Return the (X, Y) coordinate for the center point of the cell that contains the specified text.  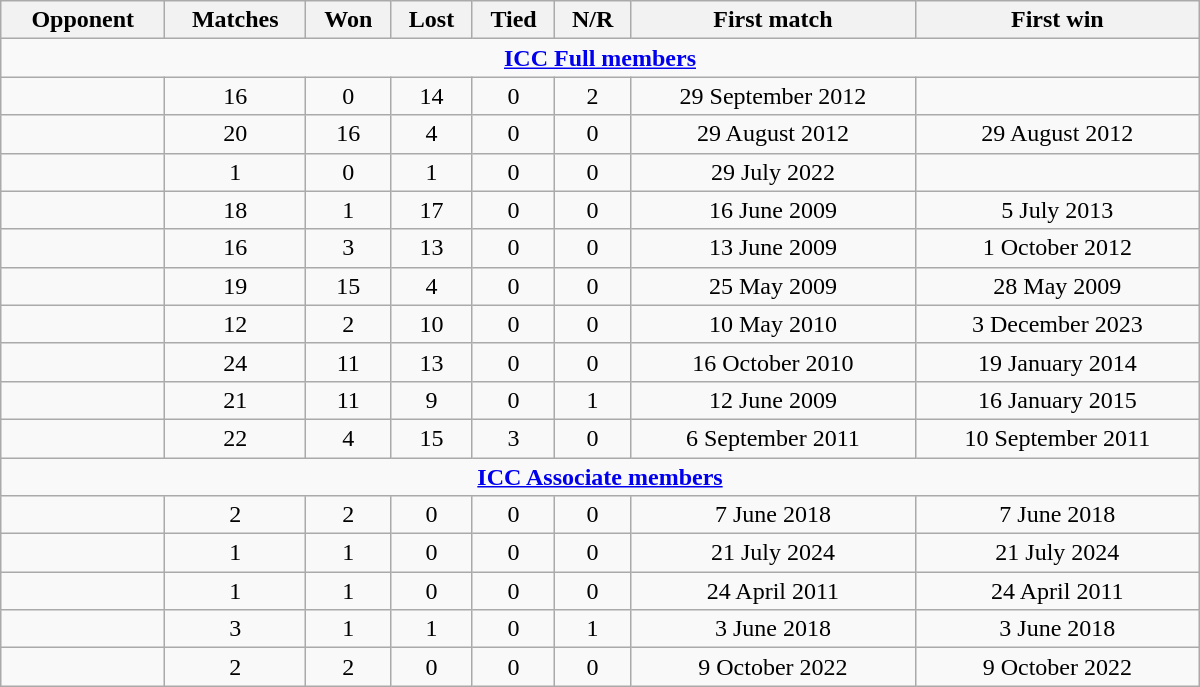
28 May 2009 (1057, 286)
17 (432, 210)
19 January 2014 (1057, 362)
12 June 2009 (772, 400)
1 October 2012 (1057, 248)
First match (772, 20)
Lost (432, 20)
Opponent (83, 20)
19 (236, 286)
10 (432, 324)
N/R (593, 20)
First win (1057, 20)
20 (236, 134)
10 May 2010 (772, 324)
9 (432, 400)
3 December 2023 (1057, 324)
10 September 2011 (1057, 438)
29 July 2022 (772, 172)
21 (236, 400)
Won (348, 20)
25 May 2009 (772, 286)
14 (432, 96)
ICC Associate members (600, 477)
29 September 2012 (772, 96)
16 June 2009 (772, 210)
6 September 2011 (772, 438)
24 (236, 362)
16 October 2010 (772, 362)
5 July 2013 (1057, 210)
22 (236, 438)
16 January 2015 (1057, 400)
Matches (236, 20)
18 (236, 210)
ICC Full members (600, 58)
13 June 2009 (772, 248)
Tied (514, 20)
12 (236, 324)
